Search for the cell housing the specified text and yield its [x, y] center coordinate. 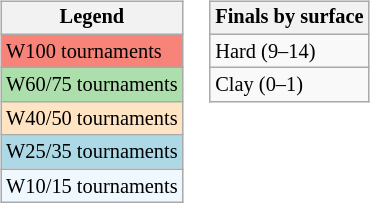
W25/35 tournaments [92, 152]
W100 tournaments [92, 51]
Finals by surface [289, 18]
W60/75 tournaments [92, 85]
Legend [92, 18]
Hard (9–14) [289, 51]
W40/50 tournaments [92, 119]
Clay (0–1) [289, 85]
W10/15 tournaments [92, 186]
